From the cell containing the given text, extract its center point as [X, Y] coordinate. 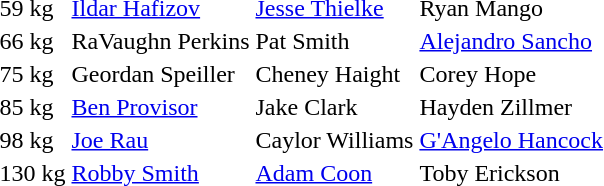
Jake Clark [334, 107]
Ben Provisor [160, 107]
Pat Smith [334, 41]
Caylor Williams [334, 140]
Joe Rau [160, 140]
Cheney Haight [334, 74]
Geordan Speiller [160, 74]
RaVaughn Perkins [160, 41]
